Scan for the cell matching the given text and deliver its (X, Y) coordinate at center. 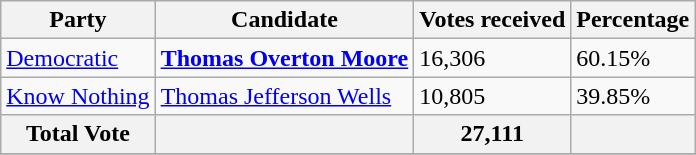
60.15% (633, 58)
Democratic (78, 58)
16,306 (492, 58)
Thomas Overton Moore (284, 58)
Thomas Jefferson Wells (284, 96)
Percentage (633, 20)
Total Vote (78, 134)
39.85% (633, 96)
27,111 (492, 134)
Party (78, 20)
10,805 (492, 96)
Candidate (284, 20)
Votes received (492, 20)
Know Nothing (78, 96)
